Provide the [x, y] coordinate of the cell's center where the given text is located.  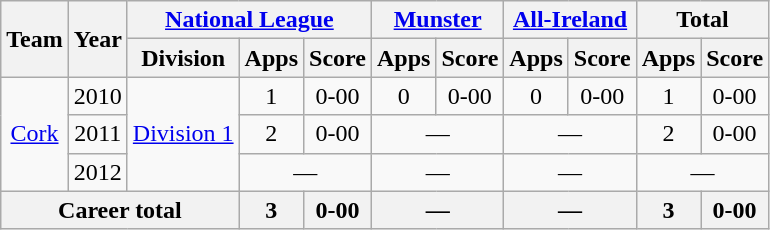
Munster [437, 20]
Division 1 [183, 134]
2012 [98, 172]
National League [249, 20]
Career total [120, 210]
2010 [98, 96]
Year [98, 39]
Total [702, 20]
Team [35, 39]
2011 [98, 134]
Division [183, 58]
All-Ireland [570, 20]
Cork [35, 134]
